Scan for the cell matching the given text and deliver its (X, Y) coordinate at center. 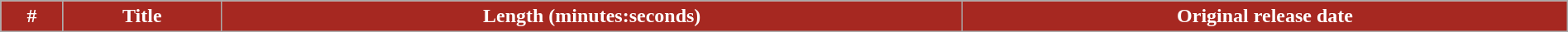
# (31, 16)
Length (minutes:seconds) (592, 16)
Title (142, 16)
Original release date (1265, 16)
